Determine the (x, y) coordinate at the center of the cell enclosing the given text.  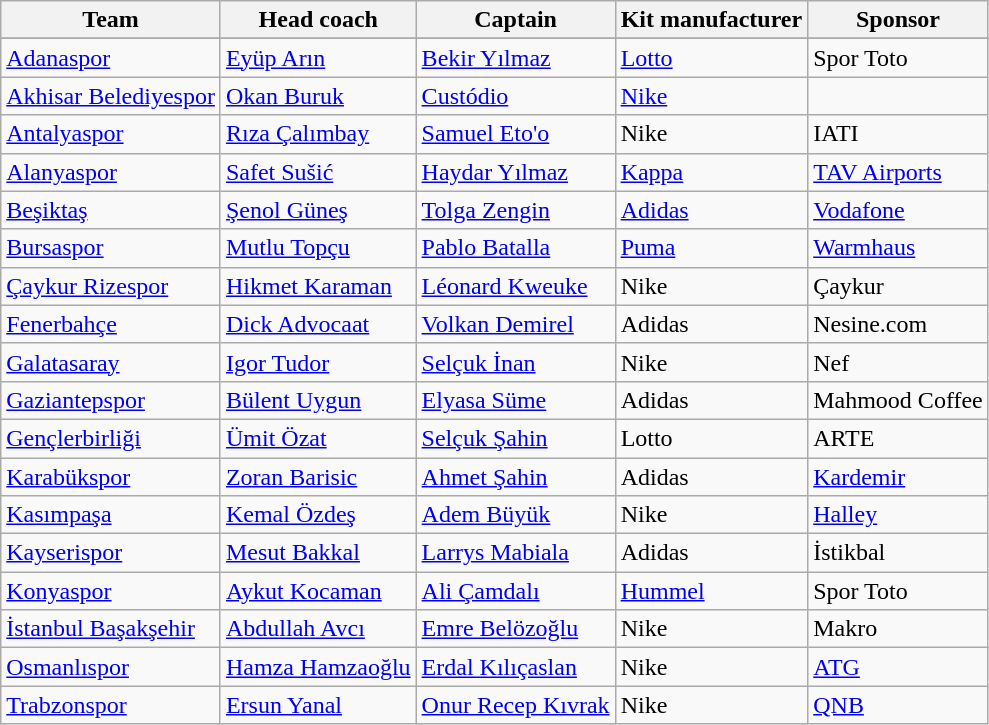
Igor Tudor (318, 362)
Hamza Hamzaoğlu (318, 667)
Pablo Batalla (516, 248)
Okan Buruk (318, 96)
Gençlerbirliği (111, 438)
Dick Advocaat (318, 324)
Halley (898, 515)
Galatasaray (111, 362)
Bursaspor (111, 248)
Fenerbahçe (111, 324)
Adanaspor (111, 58)
Nef (898, 362)
Erdal Kılıçaslan (516, 667)
Ahmet Şahin (516, 477)
Çaykur Rizespor (111, 286)
Şenol Güneş (318, 210)
Volkan Demirel (516, 324)
Kardemir (898, 477)
Mutlu Topçu (318, 248)
Ersun Yanal (318, 705)
Trabzonspor (111, 705)
Hummel (712, 591)
Mesut Bakkal (318, 553)
Alanyaspor (111, 172)
Kayserispor (111, 553)
Emre Belözoğlu (516, 629)
Bülent Uygun (318, 400)
Warmhaus (898, 248)
Eyüp Arın (318, 58)
İstanbul Başakşehir (111, 629)
Head coach (318, 20)
Haydar Yılmaz (516, 172)
Gaziantepspor (111, 400)
Puma (712, 248)
Abdullah Avcı (318, 629)
QNB (898, 705)
Konyaspor (111, 591)
Custódio (516, 96)
Captain (516, 20)
Çaykur (898, 286)
Kappa (712, 172)
Adem Büyük (516, 515)
Zoran Barisic (318, 477)
Akhisar Belediyespor (111, 96)
Antalyaspor (111, 134)
Rıza Çalımbay (318, 134)
Kemal Özdeş (318, 515)
Vodafone (898, 210)
İstikbal (898, 553)
Selçuk Şahin (516, 438)
IATI (898, 134)
ATG (898, 667)
Hikmet Karaman (318, 286)
Nesine.com (898, 324)
Beşiktaş (111, 210)
Tolga Zengin (516, 210)
Makro (898, 629)
ARTE (898, 438)
Aykut Kocaman (318, 591)
Selçuk İnan (516, 362)
Onur Recep Kıvrak (516, 705)
Bekir Yılmaz (516, 58)
Larrys Mabiala (516, 553)
Léonard Kweuke (516, 286)
TAV Airports (898, 172)
Ümit Özat (318, 438)
Elyasa Süme (516, 400)
Safet Sušić (318, 172)
Kit manufacturer (712, 20)
Karabükspor (111, 477)
Mahmood Coffee (898, 400)
Sponsor (898, 20)
Ali Çamdalı (516, 591)
Osmanlıspor (111, 667)
Samuel Eto'o (516, 134)
Team (111, 20)
Kasımpaşa (111, 515)
